Scan for the cell matching the given text and deliver its [x, y] coordinate at center. 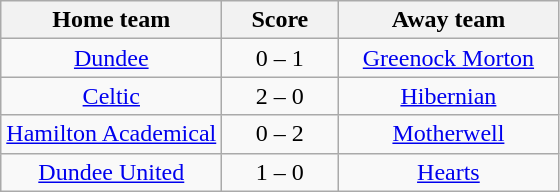
Motherwell [448, 134]
Home team [112, 20]
Dundee United [112, 172]
2 – 0 [280, 96]
0 – 1 [280, 58]
Score [280, 20]
Hamilton Academical [112, 134]
1 – 0 [280, 172]
Away team [448, 20]
Greenock Morton [448, 58]
Dundee [112, 58]
Hearts [448, 172]
Hibernian [448, 96]
0 – 2 [280, 134]
Celtic [112, 96]
